Return (x, y) of the center of cell containing provided text 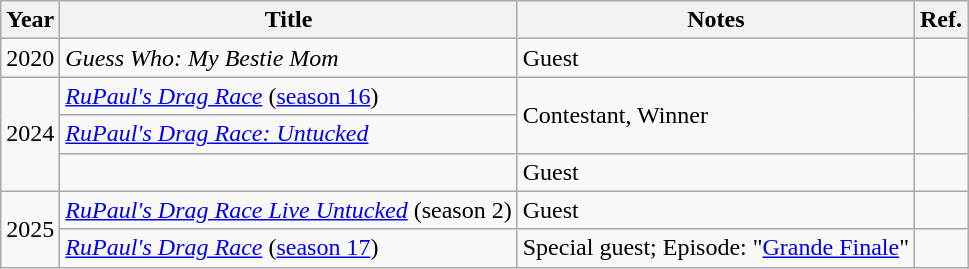
Contestant, Winner (716, 115)
Special guest; Episode: "Grande Finale" (716, 248)
RuPaul's Drag Race (season 17) (288, 248)
Notes (716, 20)
RuPaul's Drag Race: Untucked (288, 134)
Year (30, 20)
2020 (30, 58)
2025 (30, 229)
Ref. (940, 20)
2024 (30, 134)
RuPaul's Drag Race (season 16) (288, 96)
Title (288, 20)
Guess Who: My Bestie Mom (288, 58)
RuPaul's Drag Race Live Untucked (season 2) (288, 210)
